Capture the cell that displays the provided text and extract its (x, y) central coordinate. 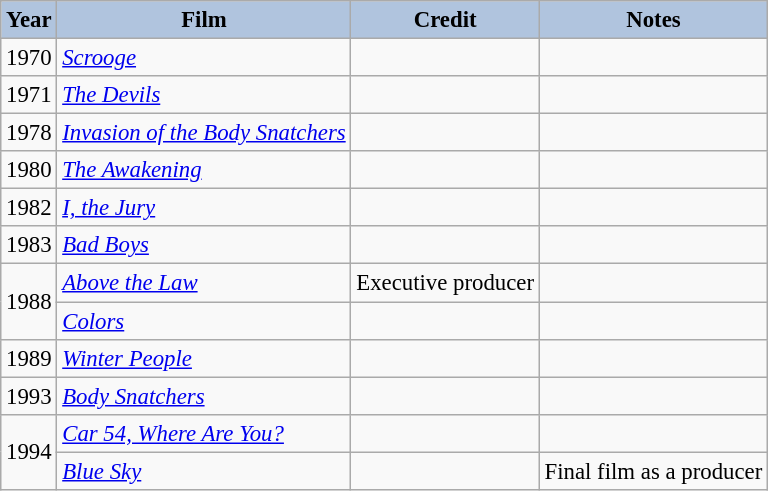
Year (29, 20)
1978 (29, 133)
Colors (204, 321)
1993 (29, 396)
The Awakening (204, 170)
1971 (29, 95)
I, the Jury (204, 208)
1983 (29, 245)
Invasion of the Body Snatchers (204, 133)
Blue Sky (204, 471)
1989 (29, 358)
1988 (29, 302)
The Devils (204, 95)
1994 (29, 452)
Credit (445, 20)
Bad Boys (204, 245)
Notes (653, 20)
Body Snatchers (204, 396)
Film (204, 20)
1982 (29, 208)
Scrooge (204, 58)
Winter People (204, 358)
1970 (29, 58)
Executive producer (445, 283)
Final film as a producer (653, 471)
Car 54, Where Are You? (204, 433)
Above the Law (204, 283)
1980 (29, 170)
